Capture the cell that displays the provided text and extract its (X, Y) central coordinate. 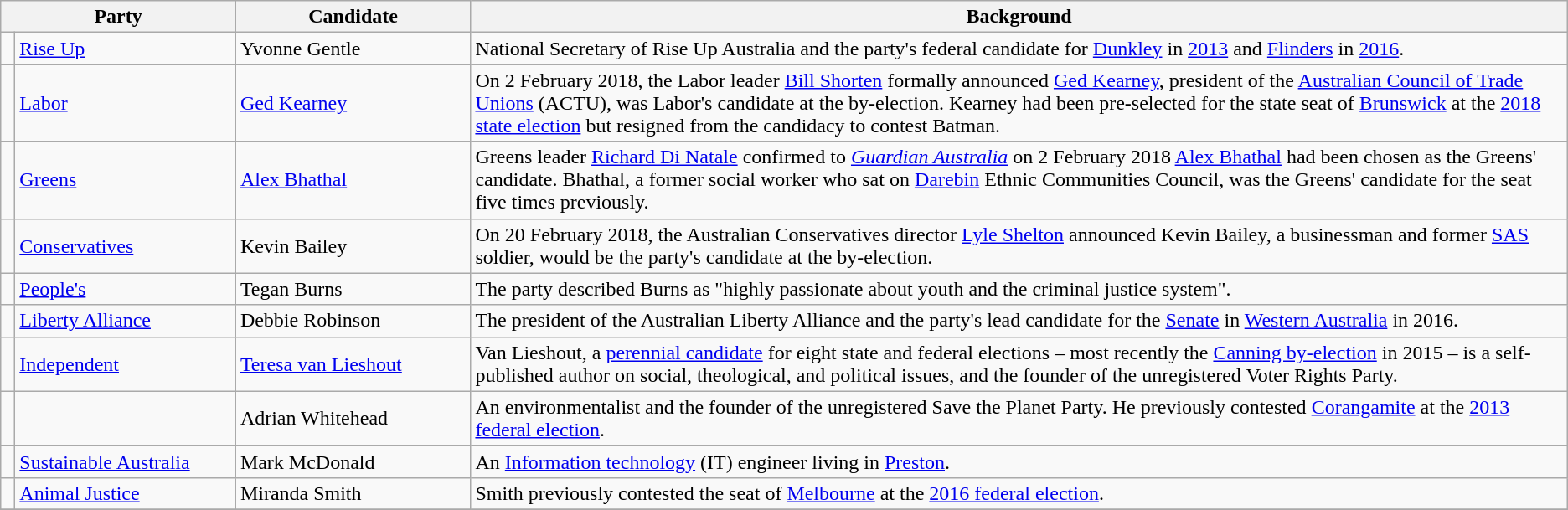
People's (126, 289)
Smith previously contested the seat of Melbourne at the 2016 federal election. (1019, 493)
Yvonne Gentle (353, 49)
Teresa van Lieshout (353, 363)
Ged Kearney (353, 103)
Conservatives (126, 246)
Miranda Smith (353, 493)
Rise Up (126, 49)
Candidate (353, 17)
Mark McDonald (353, 461)
National Secretary of Rise Up Australia and the party's federal candidate for Dunkley in 2013 and Flinders in 2016. (1019, 49)
An Information technology (IT) engineer living in Preston. (1019, 461)
Tegan Burns (353, 289)
Debbie Robinson (353, 321)
Alex Bhathal (353, 180)
Independent (126, 363)
Adrian Whitehead (353, 419)
Background (1019, 17)
Liberty Alliance (126, 321)
Greens (126, 180)
The party described Burns as "highly passionate about youth and the criminal justice system". (1019, 289)
Animal Justice (126, 493)
Sustainable Australia (126, 461)
The president of the Australian Liberty Alliance and the party's lead candidate for the Senate in Western Australia in 2016. (1019, 321)
Labor (126, 103)
Kevin Bailey (353, 246)
Party (119, 17)
An environmentalist and the founder of the unregistered Save the Planet Party. He previously contested Corangamite at the 2013 federal election. (1019, 419)
